Find where the given text appears and provide that cell's center as (X, Y) coordinate. 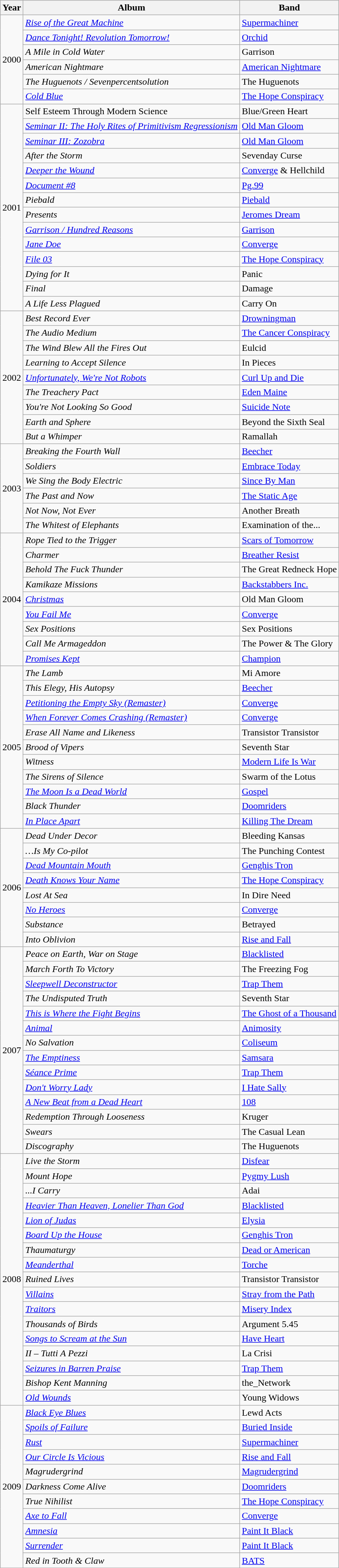
2002 (12, 378)
Traitors (131, 1309)
Thaumaturgy (131, 1250)
Animal (131, 1028)
Earth and Sphere (131, 422)
Since By Man (289, 481)
Seminar III: Zozobra (131, 141)
The Lamb (131, 673)
Dance Tonight! Revolution Tomorrow! (131, 37)
A Mile in Cold Water (131, 52)
2000 (12, 59)
Champion (289, 659)
Blue/Green Heart (289, 111)
No Heroes (131, 910)
BATS (289, 1560)
Eulcid (289, 348)
Villains (131, 1294)
In Place Apart (131, 821)
II – Tutti A Pezzi (131, 1353)
Disfear (289, 1161)
The Undisputed Truth (131, 998)
Pygmy Lush (289, 1176)
Suicide Note (289, 407)
Into Oblivion (131, 939)
Torche (289, 1265)
You're Not Looking So Good (131, 407)
The Cancer Conspiracy (289, 333)
Best Record Ever (131, 318)
The Sirens of Silence (131, 777)
Lost At Sea (131, 895)
Dead Mountain Mouth (131, 865)
Rust (131, 1442)
Drowningman (289, 318)
Black Eye Blues (131, 1413)
Eden Maine (289, 392)
Modern Life Is War (289, 762)
Betrayed (289, 925)
Seminar II: The Holy Rites of Primitivism Regressionism (131, 126)
2008 (12, 1280)
The Past and Now (131, 496)
The Huguenots / Sevenpercentsolution (131, 82)
Bleeding Kansas (289, 836)
A New Beat from a Dead Heart (131, 1102)
Converge & Hellchild (289, 170)
Behold The Fuck Thunder (131, 570)
Samsara (289, 1058)
Rope Tied to the Trigger (131, 540)
Rise of the Great Machine (131, 23)
2001 (12, 207)
Breather Resist (289, 555)
Dead Under Decor (131, 836)
Not Now, Not Ever (131, 510)
Heavier Than Heaven, Lonelier Than God (131, 1206)
No Salvation (131, 1043)
Soldiers (131, 466)
2007 (12, 1051)
We Sing the Body Electric (131, 481)
Elysia (289, 1220)
File 03 (131, 259)
Pg.99 (289, 185)
After the Storm (131, 155)
Christmas (131, 599)
The Power & The Glory (289, 643)
Coliseum (289, 1043)
2003 (12, 488)
But a Whimper (131, 437)
Panic (289, 274)
Songs to Scream at the Sun (131, 1338)
Surrender (131, 1545)
Kamikaze Missions (131, 584)
Year (12, 8)
When Forever Comes Crashing (Remaster) (131, 718)
Stray from the Path (289, 1294)
Our Circle Is Vicious (131, 1457)
Jane Doe (131, 244)
The Audio Medium (131, 333)
True Nihilist (131, 1501)
Promises Kept (131, 659)
Damage (289, 289)
Buried Inside (289, 1427)
Band (289, 8)
Ramallah (289, 437)
The Moon Is a Dead World (131, 791)
2004 (12, 599)
The Whitest of Elephants (131, 525)
The Wind Blew All the Fires Out (131, 348)
Brood of Vipers (131, 747)
La Crisi (289, 1353)
Petitioning the Empty Sky (Remaster) (131, 703)
Peace on Earth, War on Stage (131, 954)
In Dire Need (289, 895)
Unfortunately, We're Not Robots (131, 377)
Self Esteem Through Modern Science (131, 111)
The Punching Contest (289, 850)
2006 (12, 887)
Carry On (289, 303)
Séance Prime (131, 1072)
March Forth To Victory (131, 969)
Call Me Armageddon (131, 643)
The Great Redneck Hope (289, 570)
Beyond the Sixth Seal (289, 422)
Sleepwell Deconstructor (131, 984)
Don't Worry Lady (131, 1087)
Orchid (289, 37)
Erase All Name and Likeness (131, 732)
Live the Storm (131, 1161)
Dead or American (289, 1250)
This is Where the Fight Begins (131, 1013)
Seizures in Barren Praise (131, 1368)
Amnesia (131, 1531)
Deeper the Wound (131, 170)
Breaking the Fourth Wall (131, 451)
Animosity (289, 1028)
Lewd Acts (289, 1413)
Axe to Fall (131, 1516)
Redemption Through Looseness (131, 1117)
Ruined Lives (131, 1279)
Death Knows Your Name (131, 880)
Album (131, 8)
Final (131, 289)
Mi Amore (289, 673)
Garrison / Hundred Reasons (131, 230)
Witness (131, 762)
The Ghost of a Thousand (289, 1013)
Another Breath (289, 510)
2009 (12, 1486)
Scars of Tomorrow (289, 540)
The Freezing Fog (289, 969)
Adai (289, 1191)
In Pieces (289, 362)
Presents (131, 215)
Sevenday Curse (289, 155)
Curl Up and Die (289, 377)
Document #8 (131, 185)
Bishop Kent Manning (131, 1383)
Old Wounds (131, 1398)
Charmer (131, 555)
Black Thunder (131, 806)
Red in Tooth & Claw (131, 1560)
Cold Blue (131, 96)
The Casual Lean (289, 1132)
108 (289, 1102)
Jeromes Dream (289, 215)
Swarm of the Lotus (289, 777)
Thousands of Birds (131, 1324)
Discography (131, 1146)
The Treachery Pact (131, 392)
Darkness Come Alive (131, 1486)
Young Widows (289, 1398)
Lion of Judas (131, 1220)
Board Up the House (131, 1235)
Learning to Accept Silence (131, 362)
Gospel (289, 791)
Have Heart (289, 1338)
Swears (131, 1132)
Backstabbers Inc. (289, 584)
Embrace Today (289, 466)
You Fail Me (131, 614)
Argument 5.45 (289, 1324)
...I Carry (131, 1191)
Meanderthal (131, 1265)
2005 (12, 747)
The Static Age (289, 496)
Spoils of Failure (131, 1427)
Mount Hope (131, 1176)
Kruger (289, 1117)
Dying for It (131, 274)
A Life Less Plagued (131, 303)
the_Network (289, 1383)
…Is My Co-pilot (131, 850)
Examination of the... (289, 525)
The Emptiness (131, 1058)
I Hate Sally (289, 1087)
Misery Index (289, 1309)
Substance (131, 925)
Killing The Dream (289, 821)
This Elegy, His Autopsy (131, 688)
